Return the (x, y) coordinate for the center point of the cell that contains the specified text.  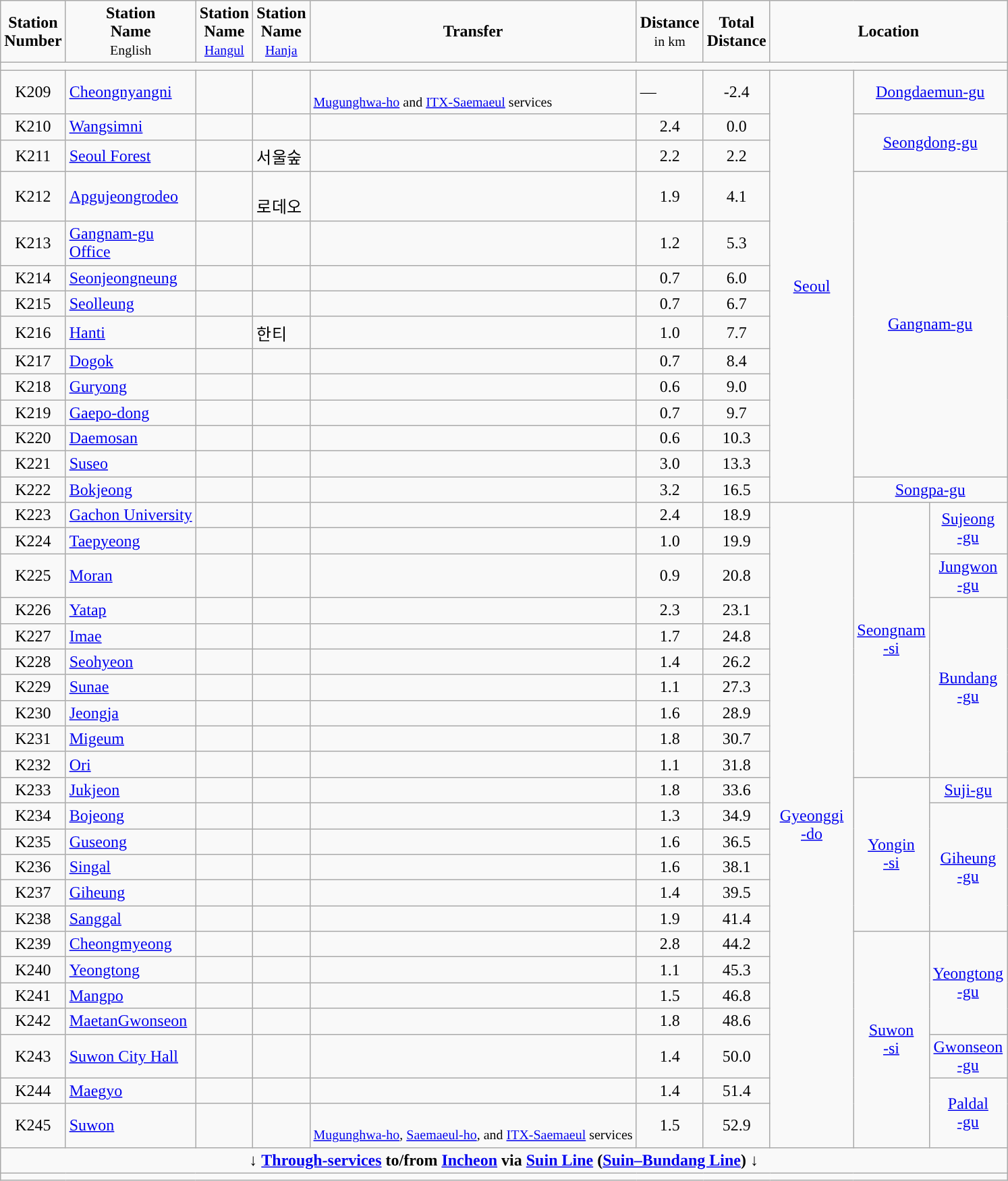
K214 (33, 278)
Mangpo (131, 996)
K233 (33, 790)
9.7 (737, 412)
1.3 (669, 815)
K216 (33, 332)
10.3 (737, 438)
Gachon University (131, 515)
Gangnam-gu (930, 324)
Seongdong-gu (930, 143)
Maegyo (131, 1091)
52.9 (737, 1125)
K226 (33, 610)
Seonjeongneung (131, 278)
K228 (33, 662)
K236 (33, 867)
27.3 (737, 687)
K239 (33, 944)
K211 (33, 155)
Gwonseon-gu (968, 1056)
41.4 (737, 919)
Mugunghwa-ho, Saemaeul-ho, and ITX-Saemaeul services (473, 1125)
Seoul Forest (131, 155)
K242 (33, 1021)
K218 (33, 386)
51.4 (737, 1091)
3.0 (669, 464)
Sujeong-gu (968, 528)
Yeongtong (131, 970)
Gangnam-gu Office (131, 243)
Jeongja (131, 713)
↓ Through-services to/from Incheon via Suin Line (Suin–Bundang Line) ↓ (504, 1160)
23.1 (737, 610)
Cheongnyangni (131, 92)
K212 (33, 196)
18.9 (737, 515)
K225 (33, 576)
Suwon (131, 1125)
K213 (33, 243)
19.9 (737, 541)
Paldal-gu (968, 1113)
K244 (33, 1091)
39.5 (737, 893)
K229 (33, 687)
Transfer (473, 32)
Suji-gu (968, 790)
Bundang-gu (968, 687)
K240 (33, 970)
Dogok (131, 361)
Daemosan (131, 438)
Distancein km (669, 32)
Seoul (812, 286)
6.0 (737, 278)
K232 (33, 764)
— (669, 92)
Suseo (131, 464)
30.7 (737, 739)
7.7 (737, 332)
Cheongmyeong (131, 944)
Dongdaemun-gu (930, 92)
Migeum (131, 739)
Gaepo-dong (131, 412)
Yongin-si (891, 854)
Songpa-gu (930, 490)
K245 (33, 1125)
서울숲 (281, 155)
50.0 (737, 1056)
36.5 (737, 841)
Taepyeong (131, 541)
StationNumber (33, 32)
Moran (131, 576)
Station NameHangul (224, 32)
1.2 (669, 243)
Singal (131, 867)
-2.4 (737, 92)
K243 (33, 1056)
Suwon-si (891, 1039)
K238 (33, 919)
16.5 (737, 490)
Bojeong (131, 815)
Giheung (131, 893)
K221 (33, 464)
K209 (33, 92)
K235 (33, 841)
2.8 (669, 944)
Apgujeongrodeo (131, 196)
MaetanGwonseon (131, 1021)
20.8 (737, 576)
4.1 (737, 196)
K219 (33, 412)
K227 (33, 636)
8.4 (737, 361)
Imae (131, 636)
Sanggal (131, 919)
Ori (131, 764)
K234 (33, 815)
0.0 (737, 127)
K231 (33, 739)
로데오 (281, 196)
48.6 (737, 1021)
한티 (281, 332)
Location (888, 32)
Station NameHanja (281, 32)
38.1 (737, 867)
0.9 (669, 576)
Station NameEnglish (131, 32)
Gyeonggi-do (812, 825)
5.3 (737, 243)
26.2 (737, 662)
1.7 (669, 636)
9.0 (737, 386)
K217 (33, 361)
34.9 (737, 815)
Yatap (131, 610)
TotalDistance (737, 32)
Jukjeon (131, 790)
K224 (33, 541)
Mugunghwa-ho and ITX-Saemaeul services (473, 92)
46.8 (737, 996)
3.2 (669, 490)
24.8 (737, 636)
K230 (33, 713)
Bokjeong (131, 490)
Hanti (131, 332)
31.8 (737, 764)
Seongnam-si (891, 640)
K237 (33, 893)
45.3 (737, 970)
K210 (33, 127)
33.6 (737, 790)
K220 (33, 438)
Guseong (131, 841)
K215 (33, 304)
Suwon City Hall (131, 1056)
Giheung-gu (968, 867)
Seohyeon (131, 662)
2.3 (669, 610)
Seolleung (131, 304)
K223 (33, 515)
Wangsimni (131, 127)
Guryong (131, 386)
Jungwon-gu (968, 576)
13.3 (737, 464)
28.9 (737, 713)
K222 (33, 490)
6.7 (737, 304)
Sunae (131, 687)
Yeongtong-gu (968, 983)
K241 (33, 996)
44.2 (737, 944)
